Extract the (x, y) coordinate from the center of the cell holding the provided text.  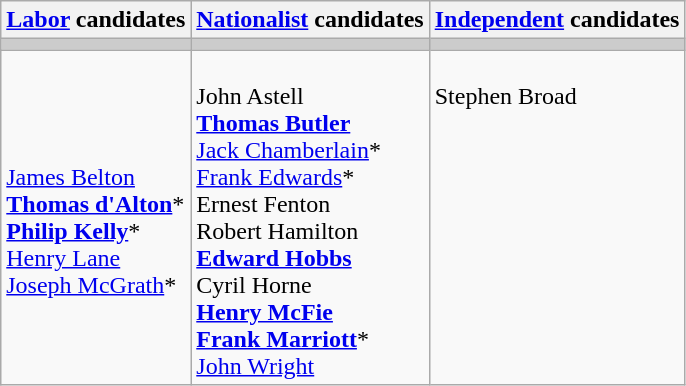
Labor candidates (96, 20)
Stephen Broad (557, 218)
James Belton Thomas d'Alton* Philip Kelly* Henry Lane Joseph McGrath* (96, 218)
Independent candidates (557, 20)
Nationalist candidates (310, 20)
